From the cell containing the given text, extract its center point as (X, Y) coordinate. 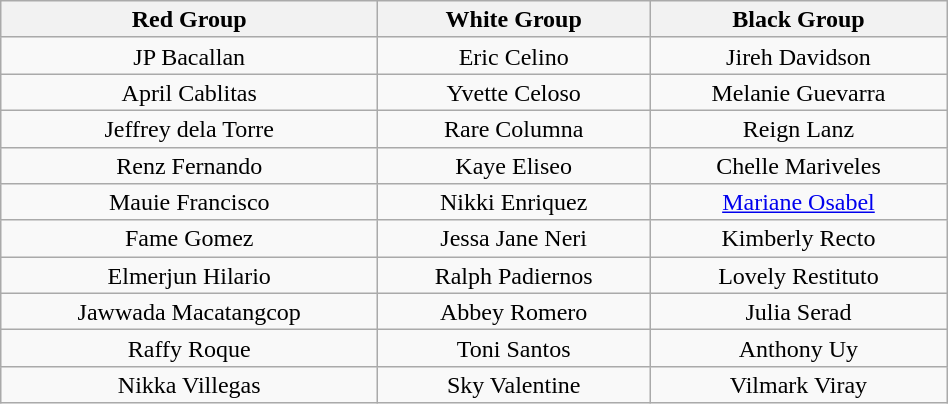
Jawwada Macatangcop (190, 312)
JP Bacallan (190, 56)
Julia Serad (799, 312)
White Group (514, 20)
Abbey Romero (514, 312)
Chelle Mariveles (799, 166)
Toni Santos (514, 348)
Ralph Padiernos (514, 276)
Lovely Restituto (799, 276)
Kaye Eliseo (514, 166)
Nikki Enriquez (514, 202)
Eric Celino (514, 56)
Fame Gomez (190, 238)
Mauie Francisco (190, 202)
Renz Fernando (190, 166)
Nikka Villegas (190, 384)
Yvette Celoso (514, 92)
Jessa Jane Neri (514, 238)
Anthony Uy (799, 348)
Sky Valentine (514, 384)
Elmerjun Hilario (190, 276)
Red Group (190, 20)
Raffy Roque (190, 348)
April Cablitas (190, 92)
Mariane Osabel (799, 202)
Jireh Davidson (799, 56)
Reign Lanz (799, 128)
Vilmark Viray (799, 384)
Melanie Guevarra (799, 92)
Jeffrey dela Torre (190, 128)
Black Group (799, 20)
Rare Columna (514, 128)
Kimberly Recto (799, 238)
